Locate the cell with the specified text and output its (x, y) center coordinate. 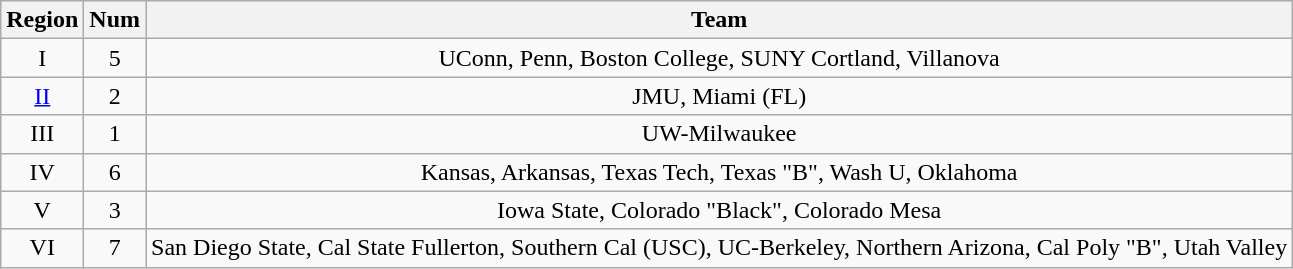
III (42, 134)
3 (115, 210)
Kansas, Arkansas, Texas Tech, Texas "B", Wash U, Oklahoma (720, 172)
2 (115, 96)
5 (115, 58)
6 (115, 172)
UConn, Penn, Boston College, SUNY Cortland, Villanova (720, 58)
UW-Milwaukee (720, 134)
Team (720, 20)
San Diego State, Cal State Fullerton, Southern Cal (USC), UC-Berkeley, Northern Arizona, Cal Poly "B", Utah Valley (720, 248)
Num (115, 20)
V (42, 210)
I (42, 58)
Region (42, 20)
JMU, Miami (FL) (720, 96)
II (42, 96)
Iowa State, Colorado "Black", Colorado Mesa (720, 210)
VI (42, 248)
7 (115, 248)
IV (42, 172)
1 (115, 134)
